Pinpoint the cell where the given text exists, returning its (x, y) midpoint coordinate. 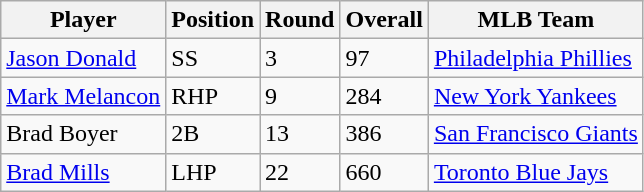
9 (300, 96)
RHP (213, 96)
Player (84, 20)
Philadelphia Phillies (536, 58)
Round (300, 20)
13 (300, 134)
Position (213, 20)
SS (213, 58)
Brad Mills (84, 172)
Jason Donald (84, 58)
22 (300, 172)
Mark Melancon (84, 96)
660 (384, 172)
284 (384, 96)
2B (213, 134)
386 (384, 134)
97 (384, 58)
New York Yankees (536, 96)
Overall (384, 20)
Toronto Blue Jays (536, 172)
San Francisco Giants (536, 134)
3 (300, 58)
MLB Team (536, 20)
Brad Boyer (84, 134)
LHP (213, 172)
